Capture the cell that displays the provided text and extract its [x, y] central coordinate. 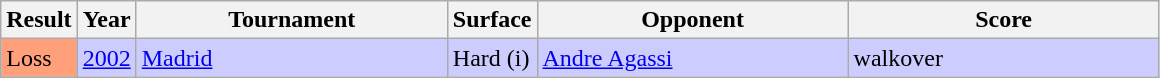
2002 [106, 58]
Tournament [292, 20]
Year [106, 20]
Result [39, 20]
Opponent [692, 20]
Surface [492, 20]
Loss [39, 58]
Hard (i) [492, 58]
Andre Agassi [692, 58]
walkover [1004, 58]
Madrid [292, 58]
Score [1004, 20]
